Extract the [X, Y] coordinate from the center of the cell holding the provided text.  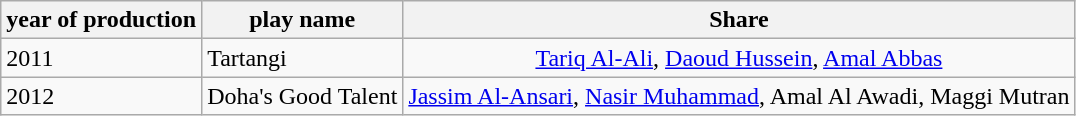
year of production [102, 20]
Share [739, 20]
play name [302, 20]
Doha's Good Talent [302, 96]
Jassim Al-Ansari, Nasir Muhammad, Amal Al Awadi, Maggi Mutran [739, 96]
Tartangi [302, 58]
2011 [102, 58]
2012 [102, 96]
Tariq Al-Ali, Daoud Hussein, Amal Abbas [739, 58]
